Locate the cell with the specified text and output its [X, Y] center coordinate. 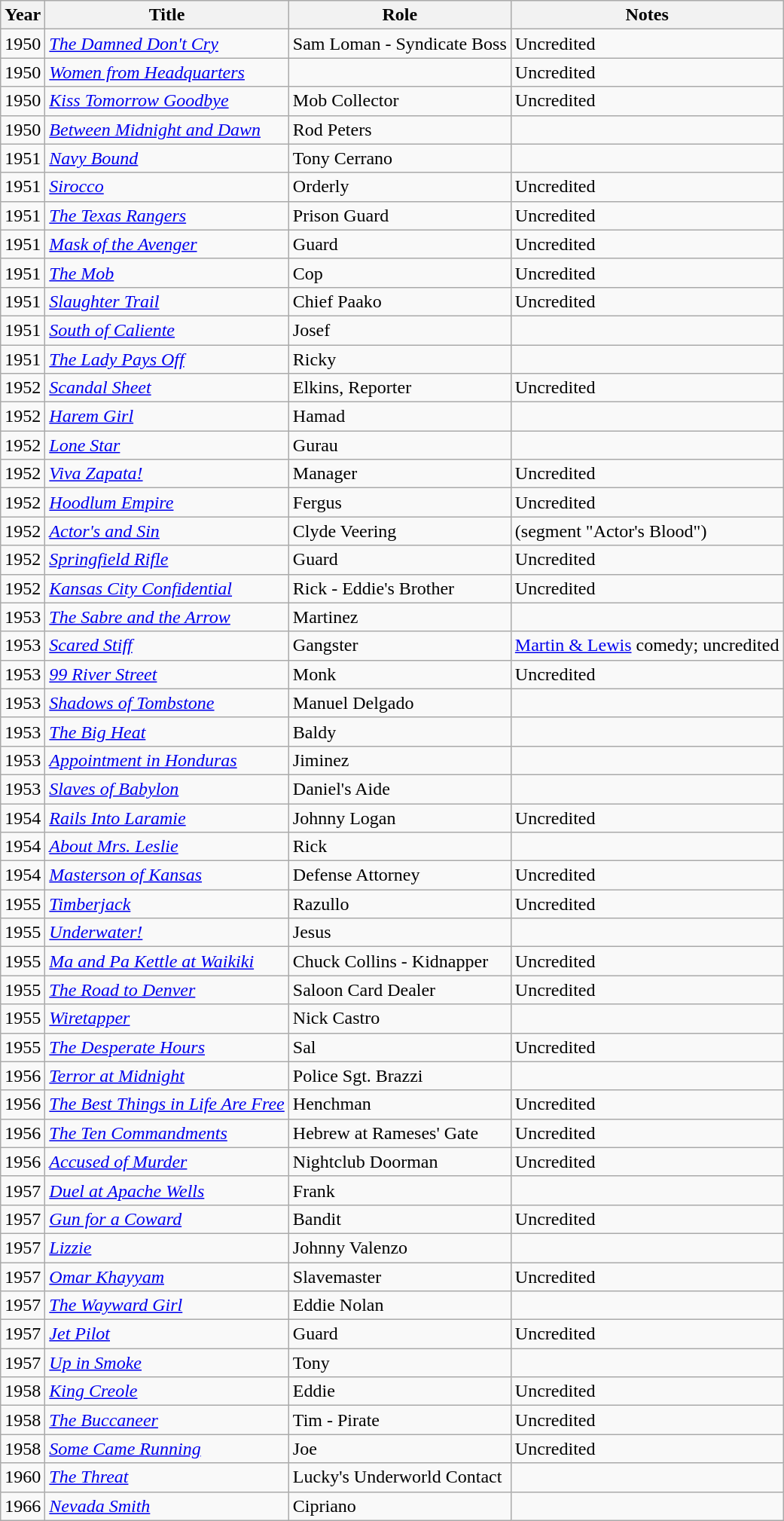
Appointment in Honduras [167, 760]
Hebrew at Rameses' Gate [399, 1133]
Role [399, 15]
Hoodlum Empire [167, 502]
The Ten Commandments [167, 1133]
Viva Zapata! [167, 474]
King Creole [167, 1391]
Defense Attorney [399, 875]
Women from Headquarters [167, 72]
Ma and Pa Kettle at Waikiki [167, 961]
Lucky's Underworld Contact [399, 1477]
Sam Loman - Syndicate Boss [399, 44]
Rails Into Laramie [167, 817]
Sirocco [167, 187]
The Big Heat [167, 731]
Terror at Midnight [167, 1076]
Navy Bound [167, 158]
Eddie Nolan [399, 1306]
Lone Star [167, 445]
Ricky [399, 359]
Slaves of Babylon [167, 789]
Scandal Sheet [167, 388]
Saloon Card Dealer [399, 990]
Shadows of Tombstone [167, 703]
Johnny Logan [399, 817]
The Texas Rangers [167, 215]
South of Caliente [167, 330]
Underwater! [167, 933]
Chief Paako [399, 301]
Eddie [399, 1391]
The Road to Denver [167, 990]
Gangster [399, 646]
Manager [399, 474]
Cop [399, 273]
Fergus [399, 502]
Title [167, 15]
The Threat [167, 1477]
Actor's and Sin [167, 531]
Josef [399, 330]
Omar Khayyam [167, 1277]
Chuck Collins - Kidnapper [399, 961]
Some Came Running [167, 1449]
Rick - Eddie's Brother [399, 588]
Nevada Smith [167, 1506]
Monk [399, 674]
The Best Things in Life Are Free [167, 1104]
Tim - Pirate [399, 1420]
The Wayward Girl [167, 1306]
Mask of the Avenger [167, 244]
(segment "Actor's Blood") [647, 531]
Gurau [399, 445]
Baldy [399, 731]
Razullo [399, 904]
1966 [23, 1506]
Martinez [399, 617]
Nightclub Doorman [399, 1162]
Lizzie [167, 1248]
Nick Castro [399, 1019]
Clyde Veering [399, 531]
Daniel's Aide [399, 789]
Jesus [399, 933]
Tony Cerrano [399, 158]
Tony [399, 1363]
Elkins, Reporter [399, 388]
Kansas City Confidential [167, 588]
Slaughter Trail [167, 301]
Joe [399, 1449]
Jiminez [399, 760]
Masterson of Kansas [167, 875]
The Mob [167, 273]
The Desperate Hours [167, 1047]
The Buccaneer [167, 1420]
Martin & Lewis comedy; uncredited [647, 646]
99 River Street [167, 674]
Timberjack [167, 904]
The Lady Pays Off [167, 359]
Kiss Tomorrow Goodbye [167, 101]
Wiretapper [167, 1019]
The Sabre and the Arrow [167, 617]
Notes [647, 15]
The Damned Don't Cry [167, 44]
Accused of Murder [167, 1162]
Rod Peters [399, 130]
Bandit [399, 1219]
Henchman [399, 1104]
Cipriano [399, 1506]
1960 [23, 1477]
Between Midnight and Dawn [167, 130]
Mob Collector [399, 101]
Harem Girl [167, 417]
Slavemaster [399, 1277]
Gun for a Coward [167, 1219]
Scared Stiff [167, 646]
About Mrs. Leslie [167, 847]
Sal [399, 1047]
Springfield Rifle [167, 560]
Hamad [399, 417]
Up in Smoke [167, 1363]
Prison Guard [399, 215]
Year [23, 15]
Orderly [399, 187]
Duel at Apache Wells [167, 1190]
Jet Pilot [167, 1334]
Frank [399, 1190]
Rick [399, 847]
Johnny Valenzo [399, 1248]
Manuel Delgado [399, 703]
Police Sgt. Brazzi [399, 1076]
